Identify which cell holds the provided text, then report its (X, Y) central coordinate. 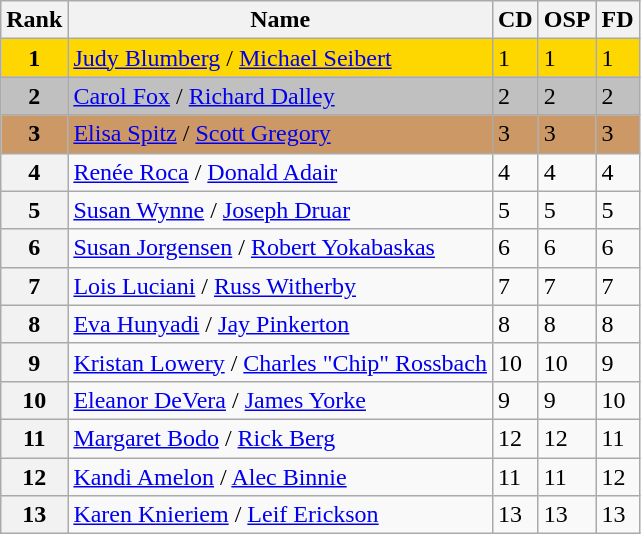
CD (515, 20)
Lois Luciani / Russ Witherby (280, 286)
Elisa Spitz / Scott Gregory (280, 134)
Judy Blumberg / Michael Seibert (280, 58)
Susan Jorgensen / Robert Yokabaskas (280, 248)
Kristan Lowery / Charles "Chip" Rossbach (280, 362)
Carol Fox / Richard Dalley (280, 96)
OSP (567, 20)
Eleanor DeVera / James Yorke (280, 400)
Name (280, 20)
Susan Wynne / Joseph Druar (280, 210)
Renée Roca / Donald Adair (280, 172)
Rank (34, 20)
FD (618, 20)
Karen Knieriem / Leif Erickson (280, 515)
Margaret Bodo / Rick Berg (280, 438)
Eva Hunyadi / Jay Pinkerton (280, 324)
Kandi Amelon / Alec Binnie (280, 477)
